From the cell containing the given text, extract its center point as (x, y) coordinate. 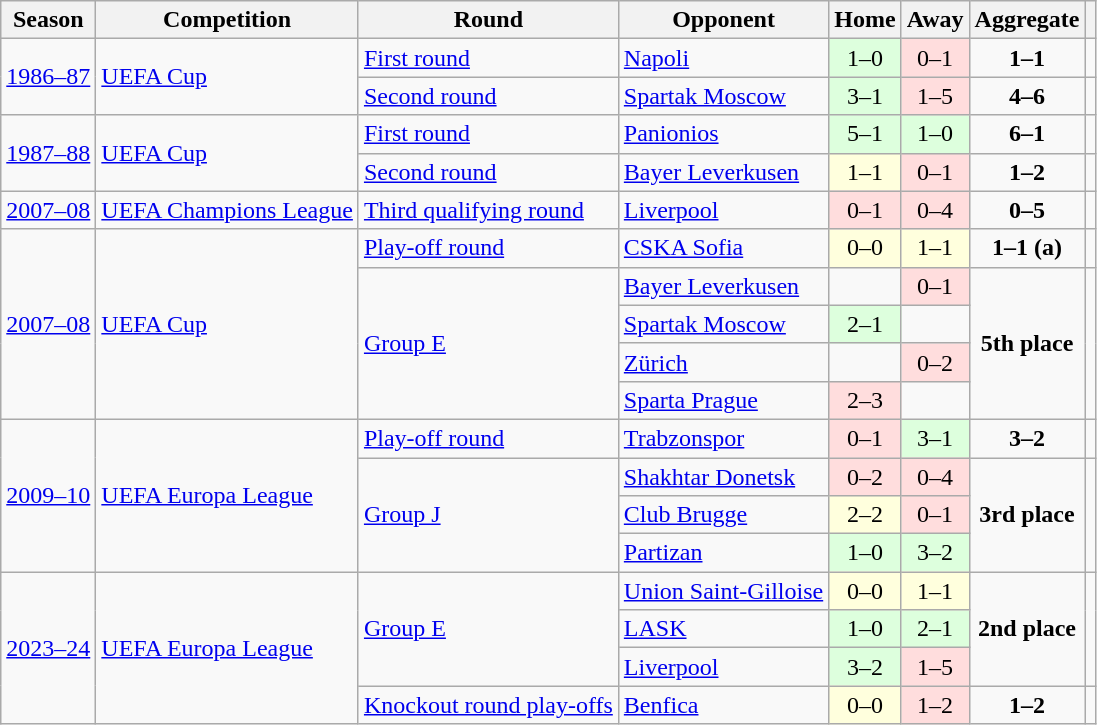
Home (865, 20)
Away (935, 20)
Zürich (723, 362)
Panionios (723, 134)
5th place (1027, 343)
Shakhtar Donetsk (723, 477)
2nd place (1027, 629)
Club Brugge (723, 515)
1986–87 (48, 77)
Napoli (723, 58)
Aggregate (1027, 20)
2–2 (865, 515)
1–1 (a) (1027, 248)
3rd place (1027, 515)
Group J (488, 515)
UEFA Champions League (228, 210)
2023–24 (48, 648)
Round (488, 20)
Knockout round play-offs (488, 705)
5–1 (865, 134)
Trabzonspor (723, 438)
Benfica (723, 705)
2–3 (865, 400)
Competition (228, 20)
Partizan (723, 553)
6–1 (1027, 134)
Sparta Prague (723, 400)
1987–88 (48, 153)
Opponent (723, 20)
0–5 (1027, 210)
Third qualifying round (488, 210)
Union Saint-Gilloise (723, 591)
CSKA Sofia (723, 248)
2009–10 (48, 495)
LASK (723, 629)
Season (48, 20)
4–6 (1027, 96)
